Extract the (x, y) coordinate from the center of the cell holding the provided text.  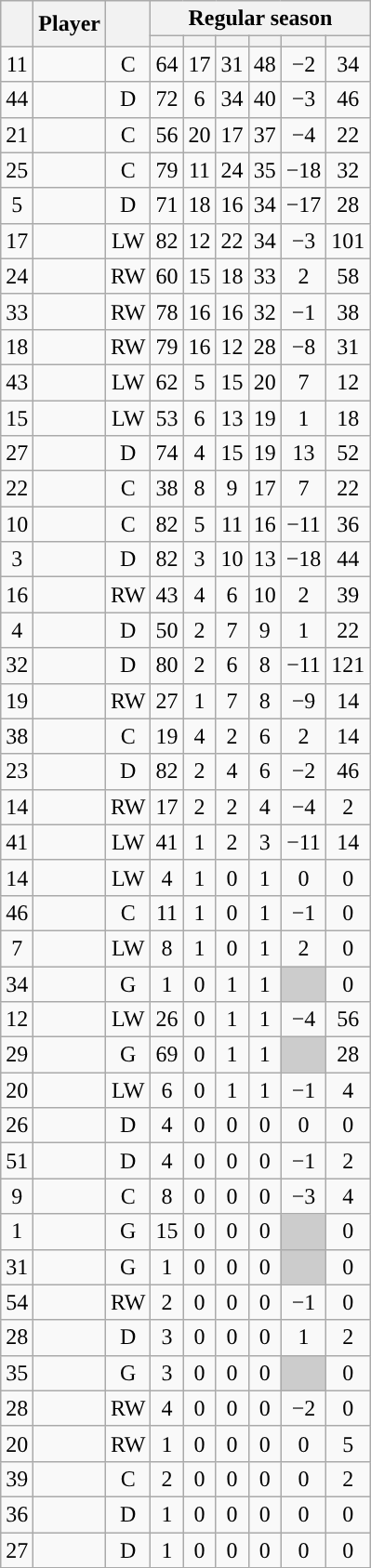
71 (167, 205)
37 (264, 135)
62 (167, 382)
69 (167, 1055)
54 (17, 1302)
60 (167, 276)
64 (167, 64)
−17 (303, 205)
−8 (303, 347)
52 (348, 454)
101 (348, 241)
−9 (303, 701)
58 (348, 276)
78 (167, 311)
80 (167, 665)
53 (167, 417)
29 (17, 1055)
23 (17, 771)
74 (167, 454)
Player (70, 24)
Regular season (260, 19)
21 (17, 135)
25 (17, 170)
40 (264, 99)
50 (167, 630)
48 (264, 64)
51 (17, 1161)
72 (167, 99)
121 (348, 665)
